For the text-containing cell, return its midpoint in (x, y) coordinate format. 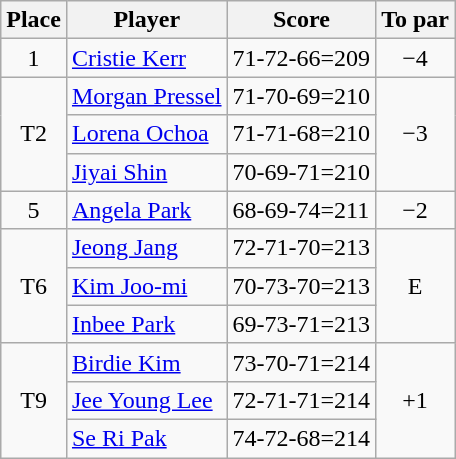
72-71-70=213 (302, 248)
Morgan Pressel (146, 96)
T9 (34, 400)
73-70-71=214 (302, 362)
71-71-68=210 (302, 134)
69-73-71=213 (302, 324)
72-71-71=214 (302, 400)
74-72-68=214 (302, 438)
Score (302, 20)
Jiyai Shin (146, 172)
Kim Joo-mi (146, 286)
Lorena Ochoa (146, 134)
Jeong Jang (146, 248)
5 (34, 210)
Birdie Kim (146, 362)
70-73-70=213 (302, 286)
Cristie Kerr (146, 58)
To par (416, 20)
−4 (416, 58)
T2 (34, 134)
1 (34, 58)
Player (146, 20)
70-69-71=210 (302, 172)
71-72-66=209 (302, 58)
71-70-69=210 (302, 96)
Se Ri Pak (146, 438)
E (416, 286)
Inbee Park (146, 324)
Angela Park (146, 210)
Jee Young Lee (146, 400)
+1 (416, 400)
−2 (416, 210)
68-69-74=211 (302, 210)
T6 (34, 286)
Place (34, 20)
−3 (416, 134)
